Identify which cell holds the provided text, then report its (X, Y) central coordinate. 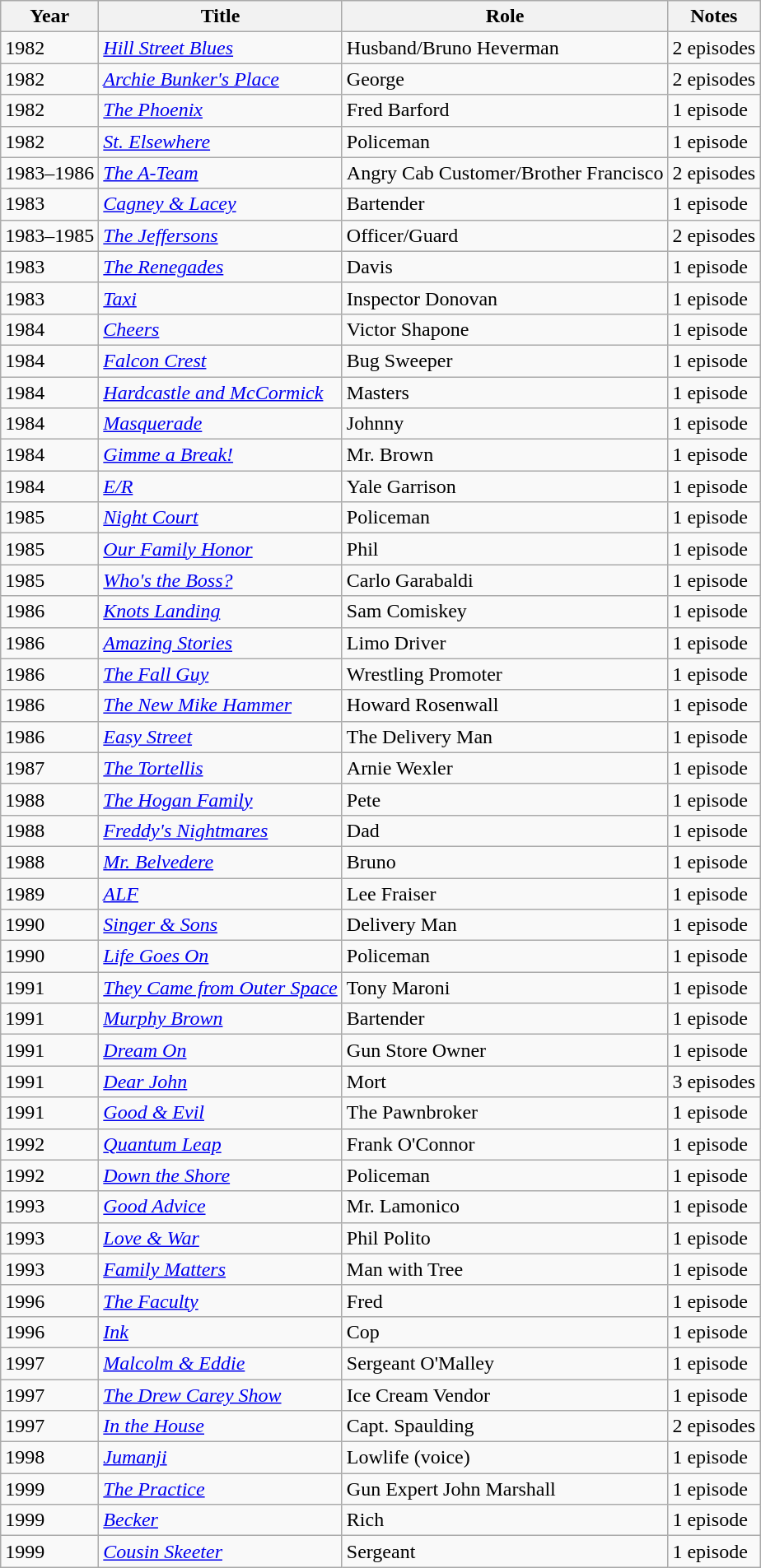
Delivery Man (505, 925)
Gun Store Owner (505, 1050)
Masters (505, 393)
Ink (221, 1332)
Taxi (221, 298)
Quantum Leap (221, 1144)
Sam Comiskey (505, 612)
Good Advice (221, 1207)
Malcolm & Eddie (221, 1363)
Rich (505, 1520)
Phil Polito (505, 1238)
Frank O'Connor (505, 1144)
They Came from Outer Space (221, 988)
Masquerade (221, 424)
Bruno (505, 862)
The Phoenix (221, 110)
Knots Landing (221, 612)
1983–1986 (49, 173)
Amazing Stories (221, 643)
George (505, 79)
Sergeant O'Malley (505, 1363)
Yale Garrison (505, 486)
Family Matters (221, 1269)
Murphy Brown (221, 1019)
Bug Sweeper (505, 361)
The Hogan Family (221, 799)
Role (505, 16)
1989 (49, 893)
Mr. Brown (505, 455)
Down the Shore (221, 1175)
The Fall Guy (221, 674)
Mr. Belvedere (221, 862)
The New Mike Hammer (221, 705)
1998 (49, 1458)
Notes (714, 16)
Dream On (221, 1050)
Becker (221, 1520)
Dear John (221, 1082)
Sergeant (505, 1552)
Cop (505, 1332)
ALF (221, 893)
Wrestling Promoter (505, 674)
Year (49, 16)
Cousin Skeeter (221, 1552)
1987 (49, 768)
Hardcastle and McCormick (221, 393)
Archie Bunker's Place (221, 79)
Night Court (221, 518)
Angry Cab Customer/Brother Francisco (505, 173)
Inspector Donovan (505, 298)
Limo Driver (505, 643)
Who's the Boss? (221, 580)
Ice Cream Vendor (505, 1395)
Hill Street Blues (221, 48)
Johnny (505, 424)
The Practice (221, 1489)
Cagney & Lacey (221, 204)
Capt. Spaulding (505, 1426)
Phil (505, 549)
Davis (505, 267)
Man with Tree (505, 1269)
Pete (505, 799)
Officer/Guard (505, 235)
Carlo Garabaldi (505, 580)
The A-Team (221, 173)
Arnie Wexler (505, 768)
Love & War (221, 1238)
The Tortellis (221, 768)
Gun Expert John Marshall (505, 1489)
1983–1985 (49, 235)
Lowlife (voice) (505, 1458)
Howard Rosenwall (505, 705)
The Jeffersons (221, 235)
Mr. Lamonico (505, 1207)
Singer & Sons (221, 925)
The Pawnbroker (505, 1113)
Freddy's Nightmares (221, 831)
Victor Shapone (505, 329)
Cheers (221, 329)
3 episodes (714, 1082)
Dad (505, 831)
The Faculty (221, 1300)
Fred (505, 1300)
The Drew Carey Show (221, 1395)
Fred Barford (505, 110)
E/R (221, 486)
Title (221, 16)
St. Elsewhere (221, 142)
Falcon Crest (221, 361)
Jumanji (221, 1458)
Lee Fraiser (505, 893)
The Renegades (221, 267)
Tony Maroni (505, 988)
Our Family Honor (221, 549)
Life Goes On (221, 956)
Husband/Bruno Heverman (505, 48)
Gimme a Break! (221, 455)
Mort (505, 1082)
Good & Evil (221, 1113)
Easy Street (221, 737)
The Delivery Man (505, 737)
In the House (221, 1426)
